From the cell containing the given text, extract its center point as (x, y) coordinate. 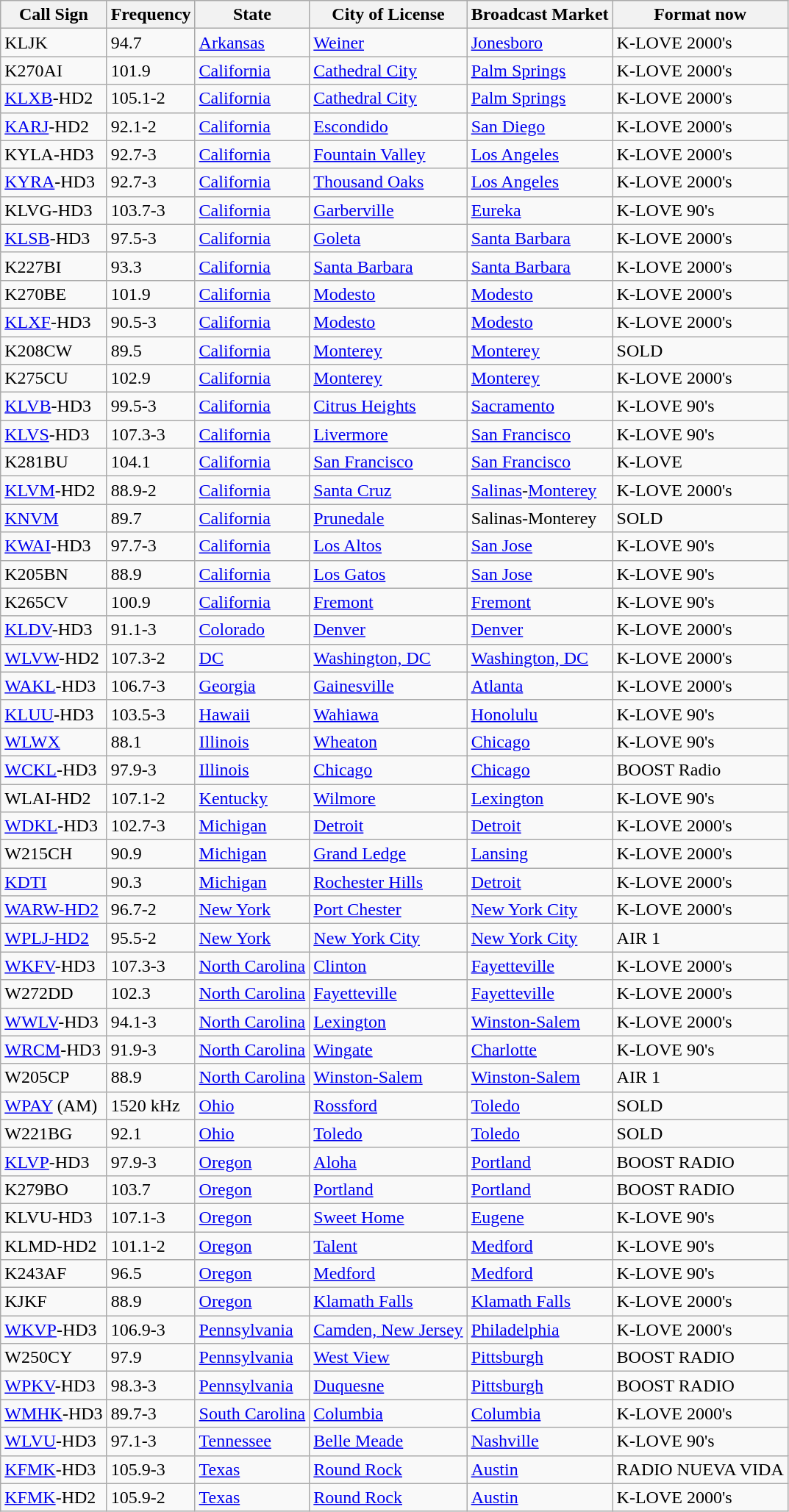
Philadelphia (540, 1330)
WRCM-HD3 (54, 1050)
94.1-3 (151, 1022)
KLVP-HD3 (54, 1161)
Eureka (540, 210)
WLVU-HD3 (54, 1441)
105.9-3 (151, 1469)
KNVM (54, 518)
96.7-2 (151, 910)
97.1-3 (151, 1441)
91.9-3 (151, 1050)
KLVB-HD3 (54, 406)
102.7-3 (151, 826)
Call Sign (54, 15)
Gainesville (388, 686)
Rossford (388, 1106)
Fountain Valley (388, 154)
Wahiawa (388, 714)
Livermore (388, 434)
106.7-3 (151, 686)
Citrus Heights (388, 406)
89.7-3 (151, 1414)
95.5-2 (151, 938)
Wilmore (388, 798)
WKFV-HD3 (54, 966)
Broadcast Market (540, 15)
KLVM-HD2 (54, 490)
88.9-2 (151, 490)
K279BO (54, 1189)
Georgia (252, 686)
KYRA-HD3 (54, 182)
WCKL-HD3 (54, 770)
Los Altos (388, 546)
89.5 (151, 351)
KLVS-HD3 (54, 434)
89.7 (151, 518)
97.5-3 (151, 238)
WWLV-HD3 (54, 1022)
KWAI-HD3 (54, 546)
Talent (388, 1246)
Prunedale (388, 518)
RADIO NUEVA VIDA (700, 1469)
104.1 (151, 462)
WLWX (54, 742)
Honolulu (540, 714)
Atlanta (540, 686)
92.1-2 (151, 126)
Jonesboro (540, 43)
DC (252, 658)
Arkansas (252, 43)
KLXF-HD3 (54, 322)
107.3-2 (151, 658)
WAKL-HD3 (54, 686)
South Carolina (252, 1414)
WDKL-HD3 (54, 826)
KLSB-HD3 (54, 238)
Santa Cruz (388, 490)
KLDV-HD3 (54, 630)
KLXB-HD2 (54, 98)
KLJK (54, 43)
Sweet Home (388, 1217)
Eugene (540, 1217)
K265CV (54, 602)
Goleta (388, 238)
Clinton (388, 966)
96.5 (151, 1274)
103.5-3 (151, 714)
98.3-3 (151, 1386)
Charlotte (540, 1050)
KLVU-HD3 (54, 1217)
Duquesne (388, 1386)
105.1-2 (151, 98)
Garberville (388, 210)
WMHK-HD3 (54, 1414)
KFMK-HD2 (54, 1497)
Lansing (540, 854)
91.1-3 (151, 630)
97.7-3 (151, 546)
94.7 (151, 43)
93.3 (151, 266)
City of License (388, 15)
K227BI (54, 266)
W215CH (54, 854)
92.1 (151, 1133)
WPAY (AM) (54, 1106)
WKVP-HD3 (54, 1330)
Rochester Hills (388, 882)
WPLJ-HD2 (54, 938)
W205CP (54, 1078)
102.3 (151, 994)
101.1-2 (151, 1246)
Weiner (388, 43)
90.3 (151, 882)
90.5-3 (151, 322)
West View (388, 1358)
Kentucky (252, 798)
K208CW (54, 351)
Los Gatos (388, 574)
Wheaton (388, 742)
102.9 (151, 379)
88.1 (151, 742)
Sacramento (540, 406)
100.9 (151, 602)
Aloha (388, 1161)
106.9-3 (151, 1330)
KFMK-HD3 (54, 1469)
KLMD-HD2 (54, 1246)
KLUU-HD3 (54, 714)
Belle Meade (388, 1441)
K275CU (54, 379)
K281BU (54, 462)
KLVG-HD3 (54, 210)
K243AF (54, 1274)
W250CY (54, 1358)
Wingate (388, 1050)
90.9 (151, 854)
Camden, New Jersey (388, 1330)
San Diego (540, 126)
99.5-3 (151, 406)
WPKV-HD3 (54, 1386)
K205BN (54, 574)
State (252, 15)
KYLA-HD3 (54, 154)
107.1-2 (151, 798)
103.7-3 (151, 210)
WLAI-HD2 (54, 798)
K270BE (54, 294)
KJKF (54, 1302)
Port Chester (388, 910)
103.7 (151, 1189)
Colorado (252, 630)
Nashville (540, 1441)
BOOST Radio (700, 770)
Format now (700, 15)
WLVW-HD2 (54, 658)
105.9-2 (151, 1497)
K270AI (54, 71)
W272DD (54, 994)
107.1-3 (151, 1217)
Escondido (388, 126)
Hawaii (252, 714)
KDTI (54, 882)
KARJ-HD2 (54, 126)
W221BG (54, 1133)
Tennessee (252, 1441)
K-LOVE (700, 462)
Grand Ledge (388, 854)
Frequency (151, 15)
1520 kHz (151, 1106)
WARW-HD2 (54, 910)
Thousand Oaks (388, 182)
97.9 (151, 1358)
